Locate the cell with the specified text and output its (x, y) center coordinate. 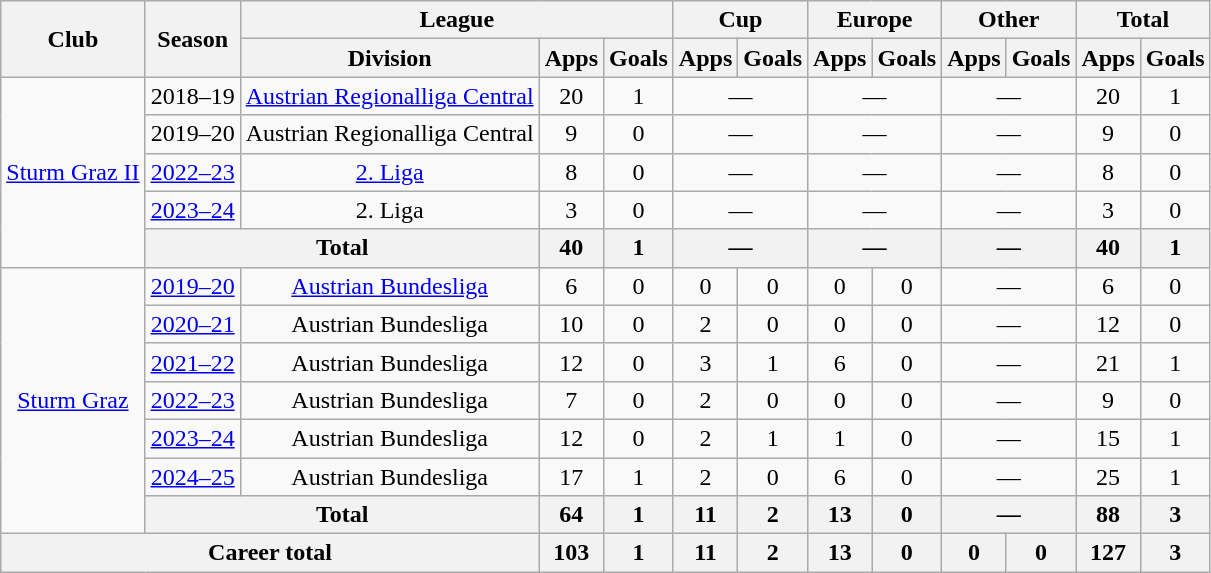
2021–22 (192, 362)
Sturm Graz (73, 400)
15 (1108, 438)
Division (390, 58)
103 (571, 553)
2020–21 (192, 324)
Season (192, 39)
League (456, 20)
Sturm Graz II (73, 172)
21 (1108, 362)
10 (571, 324)
Other (1009, 20)
17 (571, 477)
25 (1108, 477)
88 (1108, 515)
Club (73, 39)
2018–19 (192, 96)
2024–25 (192, 477)
Career total (270, 553)
Cup (740, 20)
Europe (875, 20)
64 (571, 515)
7 (571, 400)
127 (1108, 553)
